Locate the cell with the specified text and output its [X, Y] center coordinate. 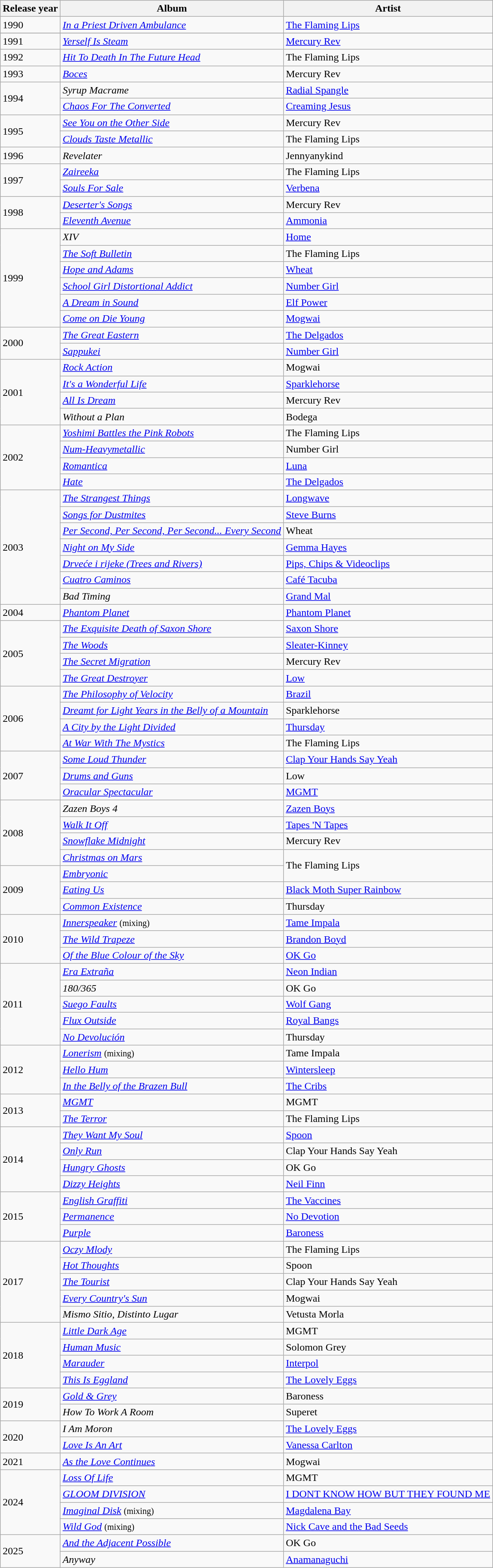
1997 [30, 180]
2006 [30, 718]
2002 [30, 457]
GLOOM DIVISION [172, 1494]
Magdalena Bay [388, 1510]
Sappukei [172, 351]
Chaos For The Converted [172, 106]
Home [388, 237]
Come on Die Young [172, 319]
Marauder [172, 1363]
Drveće i rijeke (Trees and Rivers) [172, 564]
2005 [30, 653]
2009 [30, 890]
Hungry Ghosts [172, 1167]
Imaginal Disk (mixing) [172, 1510]
Nick Cave and the Bad Seeds [388, 1527]
The Great Eastern [172, 335]
Embryonic [172, 874]
Hope and Adams [172, 270]
Anamanaguchi [388, 1559]
The Cribs [388, 1086]
Ammonia [388, 221]
No Devotion [388, 1216]
Per Second, Per Second, Per Second... Every Second [172, 531]
2004 [30, 612]
They Want My Soul [172, 1135]
Zaireeka [172, 172]
1991 [30, 41]
Only Run [172, 1151]
Solomon Grey [388, 1347]
Some Loud Thunder [172, 760]
Longwave [388, 498]
Steve Burns [388, 515]
Cuatro Caminos [172, 580]
Boces [172, 74]
Songs for Dustmites [172, 515]
Deserter's Songs [172, 205]
And the Adjacent Possible [172, 1543]
Creaming Jesus [388, 106]
Little Dark Age [172, 1331]
2000 [30, 343]
Vetusta Morla [388, 1315]
Yoshimi Battles the Pink Robots [172, 433]
Snowflake Midnight [172, 841]
Suego Faults [172, 1004]
Tapes 'N Tapes [388, 825]
2017 [30, 1282]
Verbena [388, 188]
Walk It Off [172, 825]
Interpol [388, 1363]
Elf Power [388, 302]
The Secret Migration [172, 661]
Gold & Grey [172, 1396]
The Great Destroyer [172, 678]
Hot Thoughts [172, 1266]
Jennyanykind [388, 155]
2025 [30, 1551]
Wild God (mixing) [172, 1527]
Wolf Gang [388, 1004]
Night on My Side [172, 547]
1993 [30, 74]
2001 [30, 392]
Vanessa Carlton [388, 1445]
2007 [30, 776]
2019 [30, 1404]
Souls For Sale [172, 188]
Lonerism (mixing) [172, 1053]
180/365 [172, 988]
The Soft Bulletin [172, 253]
I DONT KNOW HOW BUT THEY FOUND ME [388, 1494]
The Wild Trapeze [172, 939]
Royal Bangs [388, 1021]
As the Love Continues [172, 1461]
No Devolución [172, 1037]
Love Is An Art [172, 1445]
Hello Hum [172, 1070]
It's a Wonderful Life [172, 384]
Zazen Boys 4 [172, 808]
Human Music [172, 1347]
Clouds Taste Metallic [172, 139]
1998 [30, 213]
Every Country's Sun [172, 1298]
Radial Spangle [388, 90]
Dreamt for Light Years in the Belly of a Mountain [172, 710]
School Girl Distortional Addict [172, 286]
XIV [172, 237]
Superet [388, 1412]
In a Priest Driven Ambulance [172, 25]
2021 [30, 1461]
Neon Indian [388, 971]
The Woods [172, 645]
Innerspeaker (mixing) [172, 923]
1996 [30, 155]
Grand Mal [388, 596]
This Is Eggland [172, 1380]
Romantica [172, 465]
Flux Outside [172, 1021]
Café Tacuba [388, 580]
2018 [30, 1355]
Without a Plan [172, 416]
Black Moth Super Rainbow [388, 890]
Eleventh Avenue [172, 221]
Oczy Mlody [172, 1249]
How To Work A Room [172, 1412]
Release year [30, 9]
2010 [30, 939]
A Dream in Sound [172, 302]
2024 [30, 1502]
2012 [30, 1070]
The Philosophy of Velocity [172, 694]
Luna [388, 465]
Purple [172, 1233]
Brandon Boyd [388, 939]
Zazen Boys [388, 808]
Loss Of Life [172, 1478]
Era Extraña [172, 971]
Oracular Spectacular [172, 792]
Hit To Death In The Future Head [172, 57]
Sleater-Kinney [388, 645]
Drums and Guns [172, 776]
The Tourist [172, 1282]
Neil Finn [388, 1184]
2008 [30, 833]
At War With The Mystics [172, 743]
Eating Us [172, 890]
In the Belly of the Brazen Bull [172, 1086]
1992 [30, 57]
Hate [172, 482]
Rock Action [172, 368]
English Graffiti [172, 1200]
All Is Dream [172, 400]
Permanence [172, 1216]
Of the Blue Colour of the Sky [172, 955]
Christmas on Mars [172, 857]
1990 [30, 25]
The Exquisite Death of Saxon Shore [172, 629]
The Terror [172, 1119]
2020 [30, 1437]
2015 [30, 1216]
Mismo Sitio, Distinto Lugar [172, 1315]
Bad Timing [172, 596]
Bodega [388, 416]
Num-Heavymetallic [172, 449]
2014 [30, 1159]
Dizzy Heights [172, 1184]
Pips, Chips & Videoclips [388, 564]
2011 [30, 1004]
Common Existence [172, 906]
1999 [30, 278]
The Vaccines [388, 1200]
Revelater [172, 155]
Album [172, 9]
Saxon Shore [388, 629]
2003 [30, 547]
See You on the Other Side [172, 123]
Gemma Hayes [388, 547]
Syrup Macrame [172, 90]
I Am Moron [172, 1429]
1994 [30, 98]
A City by the Light Divided [172, 727]
Artist [388, 9]
The Strangest Things [172, 498]
Anyway [172, 1559]
2013 [30, 1110]
Yerself Is Steam [172, 41]
Wintersleep [388, 1070]
Brazil [388, 694]
1995 [30, 131]
